Locate the cell with the specified text and output its [X, Y] center coordinate. 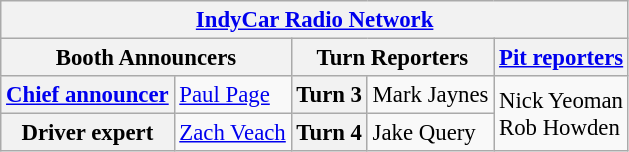
Driver expert [88, 133]
Jake Query [430, 133]
Turn 3 [329, 95]
Chief announcer [88, 95]
Turn Reporters [392, 58]
Paul Page [232, 95]
Turn 4 [329, 133]
Pit reporters [562, 58]
Booth Announcers [146, 58]
Mark Jaynes [430, 95]
Nick YeomanRob Howden [562, 114]
Zach Veach [232, 133]
IndyCar Radio Network [315, 20]
